Extract the [X, Y] coordinate from the center of the cell holding the provided text.  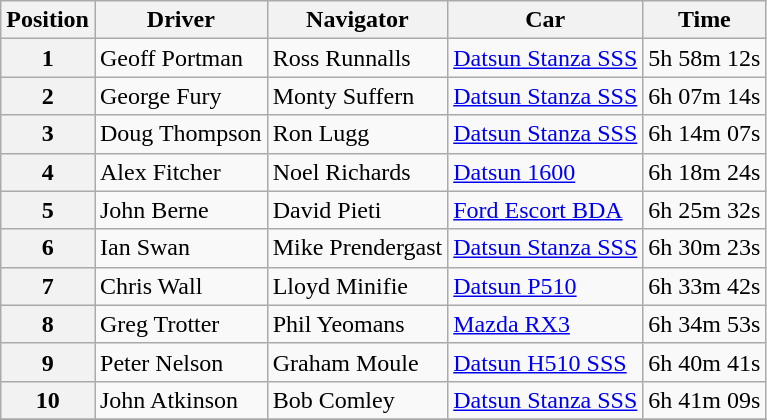
2 [48, 96]
Lloyd Minifie [358, 286]
Doug Thompson [180, 134]
Ian Swan [180, 248]
1 [48, 58]
6 [48, 248]
Monty Suffern [358, 96]
Noel Richards [358, 172]
3 [48, 134]
Phil Yeomans [358, 324]
6h 41m 09s [704, 400]
Peter Nelson [180, 362]
Car [546, 20]
Position [48, 20]
9 [48, 362]
David Pieti [358, 210]
Navigator [358, 20]
Ross Runnalls [358, 58]
Alex Fitcher [180, 172]
6h 07m 14s [704, 96]
Geoff Portman [180, 58]
6h 34m 53s [704, 324]
Datsun 1600 [546, 172]
Ron Lugg [358, 134]
6h 33m 42s [704, 286]
Mike Prendergast [358, 248]
6h 14m 07s [704, 134]
6h 40m 41s [704, 362]
Mazda RX3 [546, 324]
Datsun P510 [546, 286]
Ford Escort BDA [546, 210]
4 [48, 172]
7 [48, 286]
Chris Wall [180, 286]
Bob Comley [358, 400]
Datsun H510 SSS [546, 362]
Time [704, 20]
Graham Moule [358, 362]
Driver [180, 20]
Greg Trotter [180, 324]
John Atkinson [180, 400]
10 [48, 400]
8 [48, 324]
John Berne [180, 210]
6h 18m 24s [704, 172]
6h 30m 23s [704, 248]
George Fury [180, 96]
6h 25m 32s [704, 210]
5 [48, 210]
5h 58m 12s [704, 58]
